Detect which cell encompasses the target text, then output its [x, y] center coordinate. 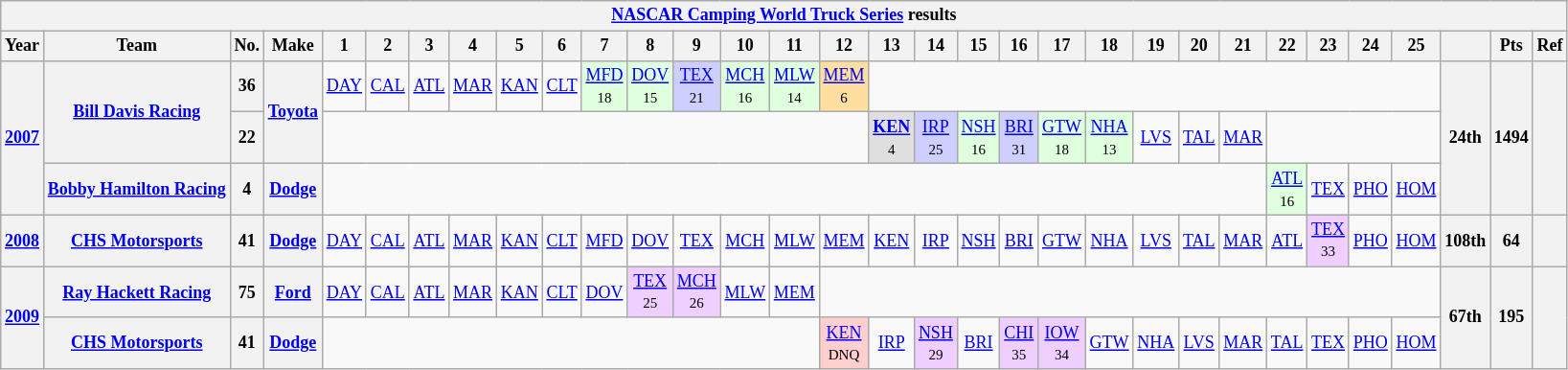
24 [1370, 46]
KEN [892, 241]
13 [892, 46]
10 [745, 46]
24th [1466, 138]
Year [23, 46]
15 [979, 46]
64 [1511, 241]
BRI31 [1019, 138]
2009 [23, 318]
195 [1511, 318]
25 [1416, 46]
MCH16 [745, 86]
TEX25 [650, 292]
11 [794, 46]
NASCAR Camping World Truck Series results [784, 15]
ATL16 [1287, 189]
14 [937, 46]
IRP25 [937, 138]
7 [604, 46]
Toyota [293, 111]
Make [293, 46]
MLW14 [794, 86]
2007 [23, 138]
Pts [1511, 46]
MEM6 [844, 86]
MFD [604, 241]
12 [844, 46]
19 [1156, 46]
NSH16 [979, 138]
TEX21 [696, 86]
Ray Hackett Racing [136, 292]
Team [136, 46]
36 [247, 86]
MCH26 [696, 292]
23 [1329, 46]
5 [519, 46]
21 [1243, 46]
1494 [1511, 138]
2008 [23, 241]
Ford [293, 292]
Ref [1550, 46]
18 [1109, 46]
MCH [745, 241]
108th [1466, 241]
KENDNQ [844, 343]
2 [387, 46]
1 [344, 46]
9 [696, 46]
Bill Davis Racing [136, 111]
3 [429, 46]
Bobby Hamilton Racing [136, 189]
CHI35 [1019, 343]
MFD18 [604, 86]
6 [561, 46]
No. [247, 46]
8 [650, 46]
16 [1019, 46]
TEX33 [1329, 241]
75 [247, 292]
KEN4 [892, 138]
67th [1466, 318]
IOW34 [1062, 343]
NHA13 [1109, 138]
NSH29 [937, 343]
17 [1062, 46]
GTW18 [1062, 138]
DOV15 [650, 86]
20 [1199, 46]
NSH [979, 241]
